Provide the [x, y] coordinate of the cell's center where the given text is located.  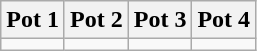
Pot 4 [224, 20]
Pot 3 [160, 20]
Pot 2 [96, 20]
Pot 1 [33, 20]
